Extract the (x, y) coordinate from the center of the cell holding the provided text.  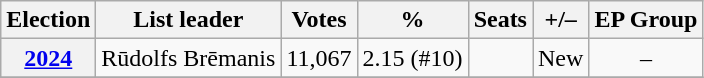
Votes (319, 20)
2024 (48, 58)
EP Group (646, 20)
New (560, 58)
Rūdolfs Brēmanis (188, 58)
11,067 (319, 58)
– (646, 58)
Election (48, 20)
+/– (560, 20)
List leader (188, 20)
2.15 (#10) (412, 58)
Seats (500, 20)
% (412, 20)
